From the cell containing the given text, extract its center point as (X, Y) coordinate. 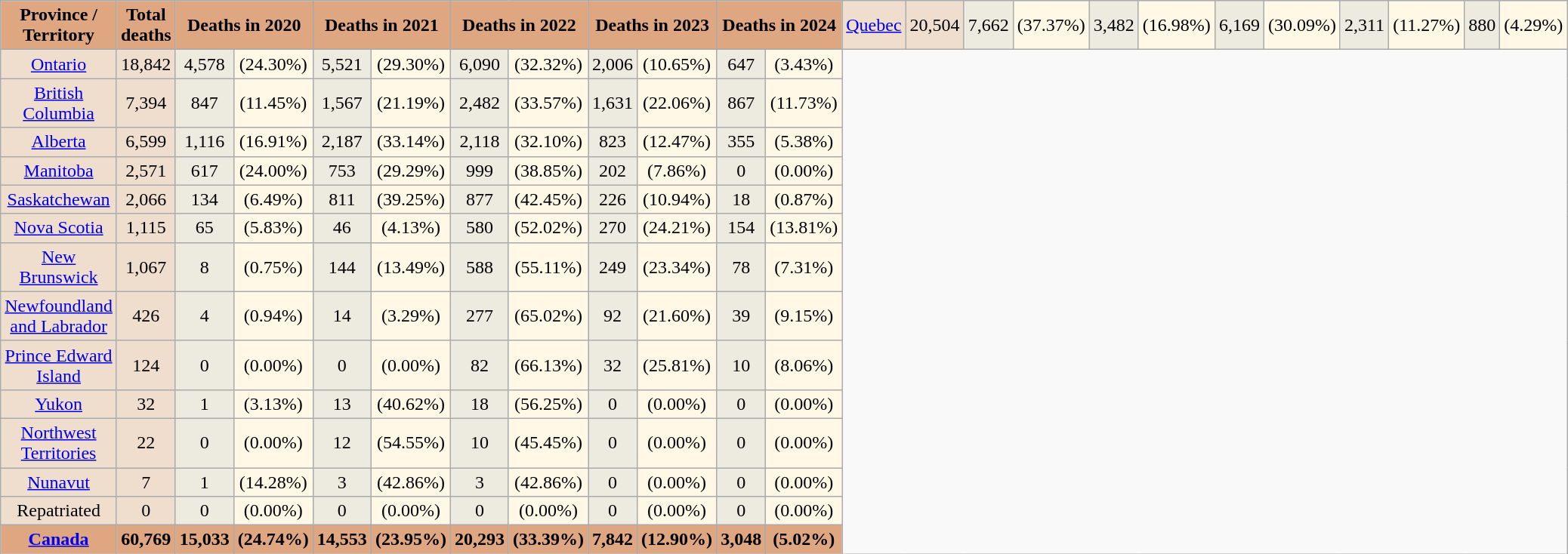
2,118 (479, 142)
20,293 (479, 540)
3,482 (1113, 26)
2,311 (1364, 26)
(0.94%) (273, 315)
867 (742, 103)
(38.85%) (548, 171)
811 (341, 199)
(22.06%) (677, 103)
6,169 (1239, 26)
6,090 (479, 64)
4,578 (204, 64)
(42.45%) (548, 199)
2,066 (146, 199)
426 (146, 315)
(23.95%) (411, 540)
(16.91%) (273, 142)
(54.55%) (411, 442)
(7.86%) (677, 171)
(5.02%) (804, 540)
1,115 (146, 228)
2,187 (341, 142)
7,394 (146, 103)
12 (341, 442)
(30.09%) (1302, 26)
(11.45%) (273, 103)
Deaths in 2022 (519, 26)
Province / Territory (59, 26)
2,482 (479, 103)
Newfoundland and Labrador (59, 315)
999 (479, 171)
82 (479, 365)
202 (613, 171)
65 (204, 228)
(12.90%) (677, 540)
(13.49%) (411, 267)
Nova Scotia (59, 228)
Ontario (59, 64)
Total deaths (146, 26)
Manitoba (59, 171)
Deaths in 2024 (779, 26)
18,842 (146, 64)
(45.45%) (548, 442)
(32.32%) (548, 64)
(55.11%) (548, 267)
New Brunswick (59, 267)
847 (204, 103)
134 (204, 199)
3,048 (742, 540)
(6.49%) (273, 199)
(3.29%) (411, 315)
13 (341, 404)
46 (341, 228)
5,521 (341, 64)
(52.02%) (548, 228)
823 (613, 142)
(33.57%) (548, 103)
1,567 (341, 103)
2,006 (613, 64)
(29.29%) (411, 171)
Saskatchewan (59, 199)
270 (613, 228)
Alberta (59, 142)
20,504 (935, 26)
6,599 (146, 142)
Canada (59, 540)
(56.25%) (548, 404)
(3.13%) (273, 404)
(14.28%) (273, 482)
(4.29%) (1533, 26)
(24.00%) (273, 171)
British Columbia (59, 103)
78 (742, 267)
(65.02%) (548, 315)
753 (341, 171)
7,842 (613, 540)
Nunavut (59, 482)
(21.19%) (411, 103)
8 (204, 267)
15,033 (204, 540)
588 (479, 267)
Repatriated (59, 511)
(29.30%) (411, 64)
(23.34%) (677, 267)
(10.65%) (677, 64)
92 (613, 315)
580 (479, 228)
(5.83%) (273, 228)
1,067 (146, 267)
2,571 (146, 171)
22 (146, 442)
(7.31%) (804, 267)
(33.14%) (411, 142)
(21.60%) (677, 315)
(8.06%) (804, 365)
4 (204, 315)
1,631 (613, 103)
Deaths in 2021 (381, 26)
(37.37%) (1051, 26)
249 (613, 267)
(0.87%) (804, 199)
7,662 (988, 26)
877 (479, 199)
355 (742, 142)
14 (341, 315)
(24.74%) (273, 540)
880 (1482, 26)
1,116 (204, 142)
(0.75%) (273, 267)
(4.13%) (411, 228)
(11.73%) (804, 103)
(11.27%) (1427, 26)
Prince Edward Island (59, 365)
226 (613, 199)
39 (742, 315)
(25.81%) (677, 365)
(24.21%) (677, 228)
(12.47%) (677, 142)
7 (146, 482)
277 (479, 315)
(40.62%) (411, 404)
Yukon (59, 404)
(9.15%) (804, 315)
Northwest Territories (59, 442)
(66.13%) (548, 365)
(13.81%) (804, 228)
Deaths in 2023 (653, 26)
154 (742, 228)
(32.10%) (548, 142)
647 (742, 64)
(33.39%) (548, 540)
144 (341, 267)
(39.25%) (411, 199)
(5.38%) (804, 142)
617 (204, 171)
Quebec (874, 26)
124 (146, 365)
(3.43%) (804, 64)
(10.94%) (677, 199)
60,769 (146, 540)
14,553 (341, 540)
(24.30%) (273, 64)
(16.98%) (1177, 26)
Deaths in 2020 (244, 26)
